Find where the given text appears and provide that cell's center as (X, Y) coordinate. 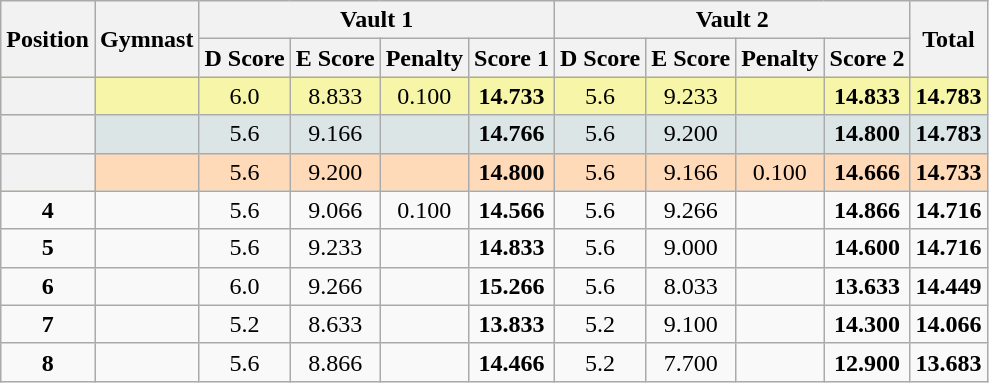
7 (48, 324)
Total (948, 39)
8 (48, 362)
7.700 (691, 362)
8.033 (691, 286)
9.000 (691, 248)
Gymnast (146, 39)
6 (48, 286)
14.466 (512, 362)
5 (48, 248)
8.866 (335, 362)
14.066 (948, 324)
14.566 (512, 210)
13.633 (867, 286)
14.600 (867, 248)
13.683 (948, 362)
Vault 2 (732, 20)
8.633 (335, 324)
Vault 1 (377, 20)
9.100 (691, 324)
14.300 (867, 324)
12.900 (867, 362)
8.833 (335, 96)
Score 1 (512, 58)
14.766 (512, 134)
Score 2 (867, 58)
14.449 (948, 286)
13.833 (512, 324)
Position (48, 39)
14.866 (867, 210)
9.066 (335, 210)
15.266 (512, 286)
4 (48, 210)
14.666 (867, 172)
